Determine the (x, y) coordinate at the center of the cell enclosing the given text.  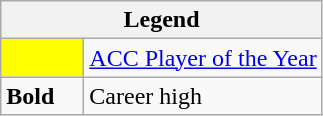
Bold (42, 96)
ACC Player of the Year (203, 58)
Career high (203, 96)
Legend (162, 20)
